Output the [x, y] coordinate of the center of the cell containing the given text.  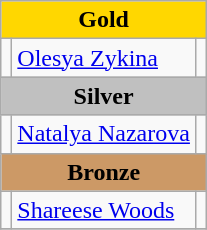
Gold [104, 20]
Silver [104, 96]
Olesya Zykina [104, 58]
Shareese Woods [104, 210]
Natalya Nazarova [104, 134]
Bronze [104, 172]
